Pinpoint the cell where the given text exists, returning its (X, Y) midpoint coordinate. 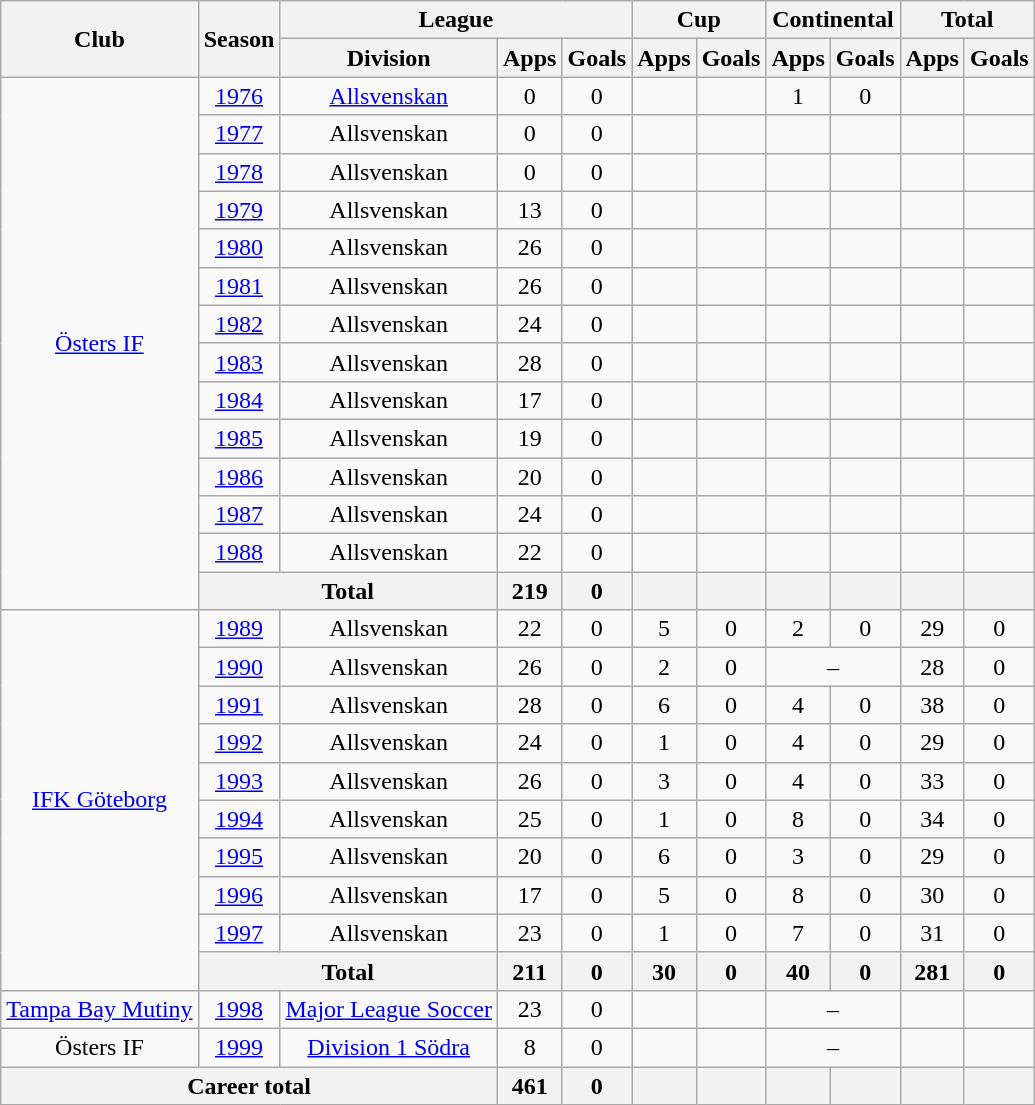
34 (932, 819)
219 (530, 591)
7 (798, 933)
Tampa Bay Mutiny (100, 1009)
1994 (239, 819)
1991 (239, 705)
League (456, 20)
38 (932, 705)
1977 (239, 134)
1981 (239, 286)
1985 (239, 438)
1990 (239, 667)
1993 (239, 781)
1978 (239, 172)
1976 (239, 96)
1996 (239, 895)
Division 1 Södra (389, 1047)
Major League Soccer (389, 1009)
13 (530, 210)
1980 (239, 248)
19 (530, 438)
1987 (239, 515)
1997 (239, 933)
Club (100, 39)
1989 (239, 629)
Season (239, 39)
31 (932, 933)
1998 (239, 1009)
40 (798, 971)
281 (932, 971)
IFK Göteborg (100, 800)
Cup (699, 20)
1992 (239, 743)
Career total (250, 1085)
Division (389, 58)
1979 (239, 210)
33 (932, 781)
461 (530, 1085)
1986 (239, 477)
211 (530, 971)
1988 (239, 553)
1982 (239, 324)
1995 (239, 857)
25 (530, 819)
1999 (239, 1047)
Continental (833, 20)
1984 (239, 400)
1983 (239, 362)
